Locate the cell with the specified text and output its (X, Y) center coordinate. 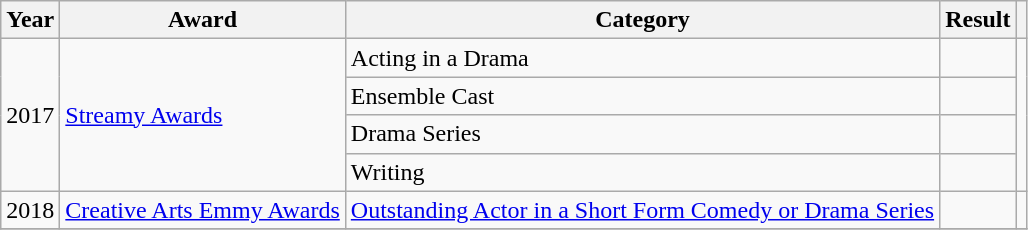
Result (978, 20)
Acting in a Drama (642, 58)
Award (202, 20)
Streamy Awards (202, 115)
Year (30, 20)
Drama Series (642, 134)
Creative Arts Emmy Awards (202, 210)
2017 (30, 115)
Category (642, 20)
Outstanding Actor in a Short Form Comedy or Drama Series (642, 210)
Ensemble Cast (642, 96)
2018 (30, 210)
Writing (642, 172)
